Find where the given text appears and provide that cell's center as (X, Y) coordinate. 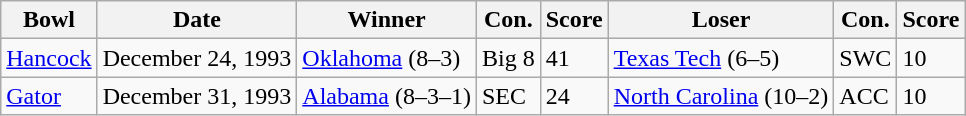
Gator (49, 96)
SEC (508, 96)
Loser (721, 20)
Alabama (8–3–1) (387, 96)
Big 8 (508, 58)
SWC (866, 58)
ACC (866, 96)
Hancock (49, 58)
Oklahoma (8–3) (387, 58)
Winner (387, 20)
Bowl (49, 20)
Date (197, 20)
December 31, 1993 (197, 96)
North Carolina (10–2) (721, 96)
December 24, 1993 (197, 58)
41 (574, 58)
Texas Tech (6–5) (721, 58)
24 (574, 96)
